Determine the [X, Y] coordinate at the center of the cell enclosing the given text.  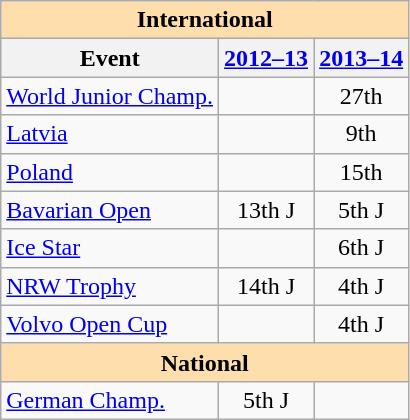
NRW Trophy [110, 286]
Poland [110, 172]
German Champ. [110, 400]
15th [362, 172]
2013–14 [362, 58]
9th [362, 134]
World Junior Champ. [110, 96]
International [205, 20]
2012–13 [266, 58]
Ice Star [110, 248]
14th J [266, 286]
National [205, 362]
Bavarian Open [110, 210]
Volvo Open Cup [110, 324]
13th J [266, 210]
Event [110, 58]
6th J [362, 248]
Latvia [110, 134]
27th [362, 96]
